Determine the (X, Y) coordinate at the center of the cell enclosing the given text.  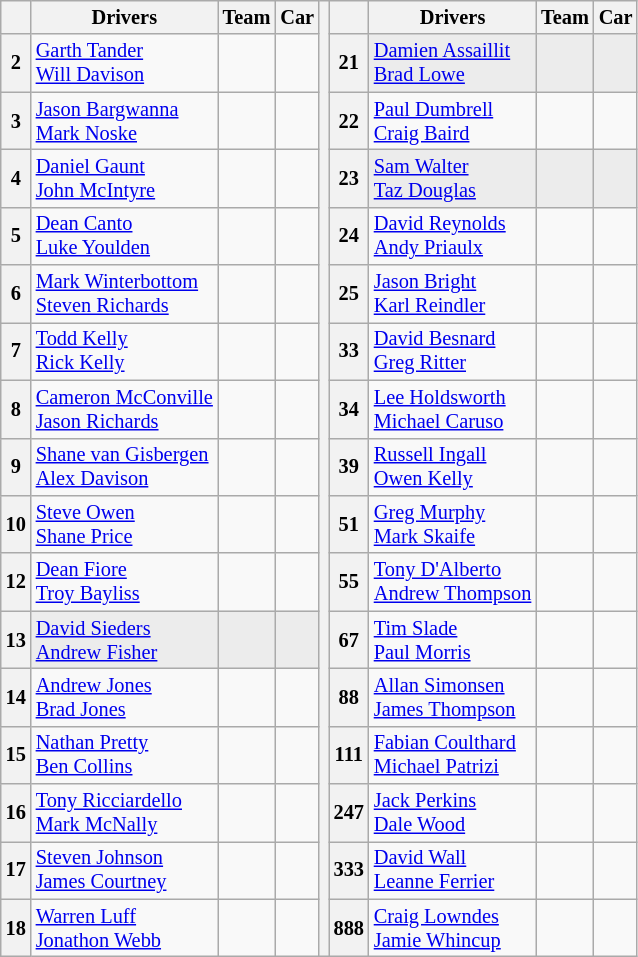
Dean Fiore Troy Bayliss (124, 582)
2 (16, 63)
8 (16, 409)
39 (349, 467)
4 (16, 178)
David Sieders Andrew Fisher (124, 640)
Warren Luff Jonathon Webb (124, 928)
Todd Kelly Rick Kelly (124, 351)
13 (16, 640)
888 (349, 928)
David Wall Leanne Ferrier (452, 870)
88 (349, 697)
6 (16, 294)
Allan Simonsen James Thompson (452, 697)
David Besnard Greg Ritter (452, 351)
Shane van Gisbergen Alex Davison (124, 467)
Mark Winterbottom Steven Richards (124, 294)
12 (16, 582)
Tony Ricciardello Mark McNally (124, 813)
5 (16, 236)
Steven Johnson James Courtney (124, 870)
24 (349, 236)
14 (16, 697)
7 (16, 351)
Andrew Jones Brad Jones (124, 697)
33 (349, 351)
247 (349, 813)
15 (16, 755)
25 (349, 294)
Cameron McConville Jason Richards (124, 409)
Nathan Pretty Ben Collins (124, 755)
21 (349, 63)
9 (16, 467)
55 (349, 582)
Jason Bright Karl Reindler (452, 294)
10 (16, 524)
18 (16, 928)
David Reynolds Andy Priaulx (452, 236)
Tim Slade Paul Morris (452, 640)
Tony D'Alberto Andrew Thompson (452, 582)
Lee Holdsworth Michael Caruso (452, 409)
Greg Murphy Mark Skaife (452, 524)
17 (16, 870)
Paul Dumbrell Craig Baird (452, 121)
Fabian Coulthard Michael Patrizi (452, 755)
Jason Bargwanna Mark Noske (124, 121)
Daniel Gaunt John McIntyre (124, 178)
111 (349, 755)
Sam Walter Taz Douglas (452, 178)
333 (349, 870)
67 (349, 640)
51 (349, 524)
Steve Owen Shane Price (124, 524)
3 (16, 121)
Damien Assaillit Brad Lowe (452, 63)
Dean Canto Luke Youlden (124, 236)
34 (349, 409)
Garth Tander Will Davison (124, 63)
16 (16, 813)
Russell Ingall Owen Kelly (452, 467)
23 (349, 178)
Jack Perkins Dale Wood (452, 813)
Craig Lowndes Jamie Whincup (452, 928)
22 (349, 121)
